From the cell containing the given text, extract its center point as (X, Y) coordinate. 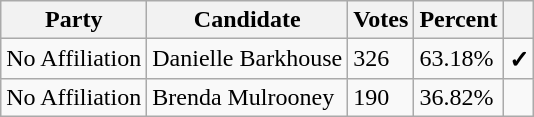
326 (381, 59)
36.82% (458, 97)
Party (74, 20)
63.18% (458, 59)
Brenda Mulrooney (248, 97)
Danielle Barkhouse (248, 59)
Votes (381, 20)
Percent (458, 20)
✓ (518, 59)
190 (381, 97)
Candidate (248, 20)
